Detect which cell encompasses the target text, then output its (X, Y) center coordinate. 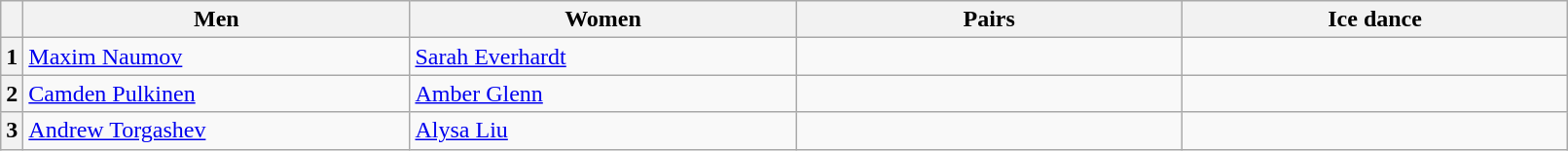
Ice dance (1374, 19)
Camden Pulkinen (216, 94)
2 (12, 94)
1 (12, 57)
Sarah Everhardt (603, 57)
Men (216, 19)
Maxim Naumov (216, 57)
Women (603, 19)
Andrew Torgashev (216, 131)
Amber Glenn (603, 94)
Pairs (989, 19)
3 (12, 131)
Alysa Liu (603, 131)
